Provide the (X, Y) coordinate of the cell's center where the given text is located.  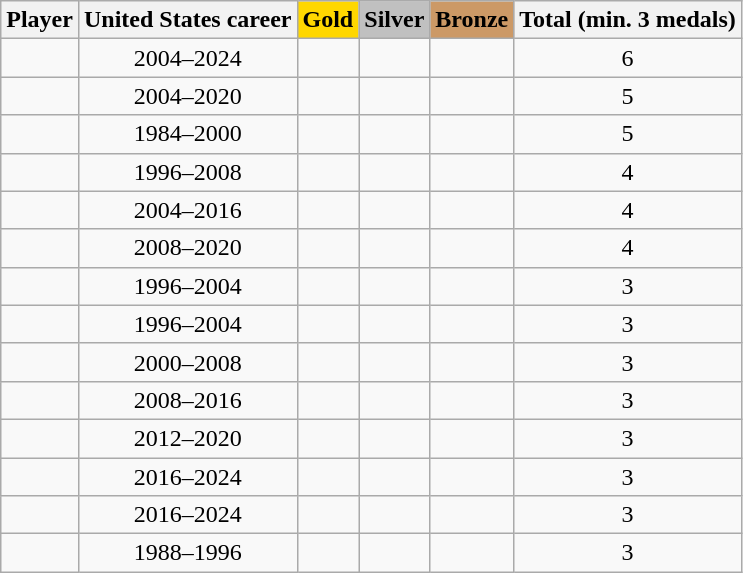
1984–2000 (188, 134)
2008–2020 (188, 248)
United States career (188, 20)
2012–2020 (188, 438)
Silver (394, 20)
Total (min. 3 medals) (628, 20)
2008–2016 (188, 400)
Player (40, 20)
Gold (328, 20)
1996–2008 (188, 172)
2004–2016 (188, 210)
1988–1996 (188, 553)
2004–2024 (188, 58)
6 (628, 58)
2004–2020 (188, 96)
Bronze (472, 20)
2000–2008 (188, 362)
